Detect which cell encompasses the target text, then output its [X, Y] center coordinate. 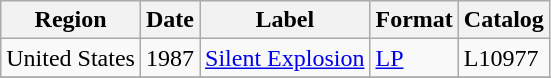
1987 [170, 58]
Catalog [504, 20]
L10977 [504, 58]
Format [414, 20]
Date [170, 20]
Silent Explosion [285, 58]
United States [71, 58]
LP [414, 58]
Region [71, 20]
Label [285, 20]
